Determine the [X, Y] coordinate at the center of the cell enclosing the given text.  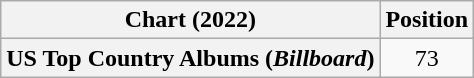
Position [427, 20]
Chart (2022) [190, 20]
73 [427, 58]
US Top Country Albums (Billboard) [190, 58]
